Output the [x, y] coordinate of the center of the cell containing the given text.  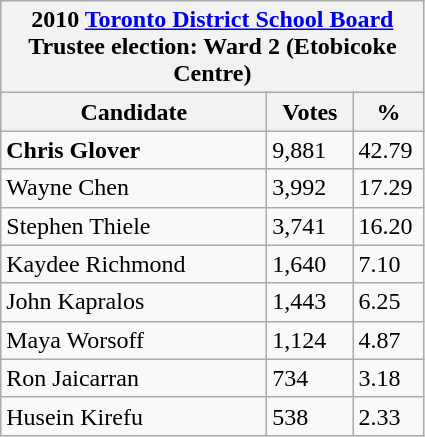
Kaydee Richmond [134, 264]
3,992 [310, 188]
1,124 [310, 340]
Votes [310, 112]
Stephen Thiele [134, 226]
42.79 [388, 150]
Maya Worsoff [134, 340]
6.25 [388, 302]
1,443 [310, 302]
3.18 [388, 378]
Husein Kirefu [134, 416]
734 [310, 378]
16.20 [388, 226]
Chris Glover [134, 150]
7.10 [388, 264]
Ron Jaicarran [134, 378]
2.33 [388, 416]
Wayne Chen [134, 188]
9,881 [310, 150]
2010 Toronto District School Board Trustee election: Ward 2 (Etobicoke Centre) [212, 47]
Candidate [134, 112]
% [388, 112]
John Kapralos [134, 302]
4.87 [388, 340]
17.29 [388, 188]
1,640 [310, 264]
3,741 [310, 226]
538 [310, 416]
